Extract the (X, Y) coordinate from the center of the cell holding the provided text.  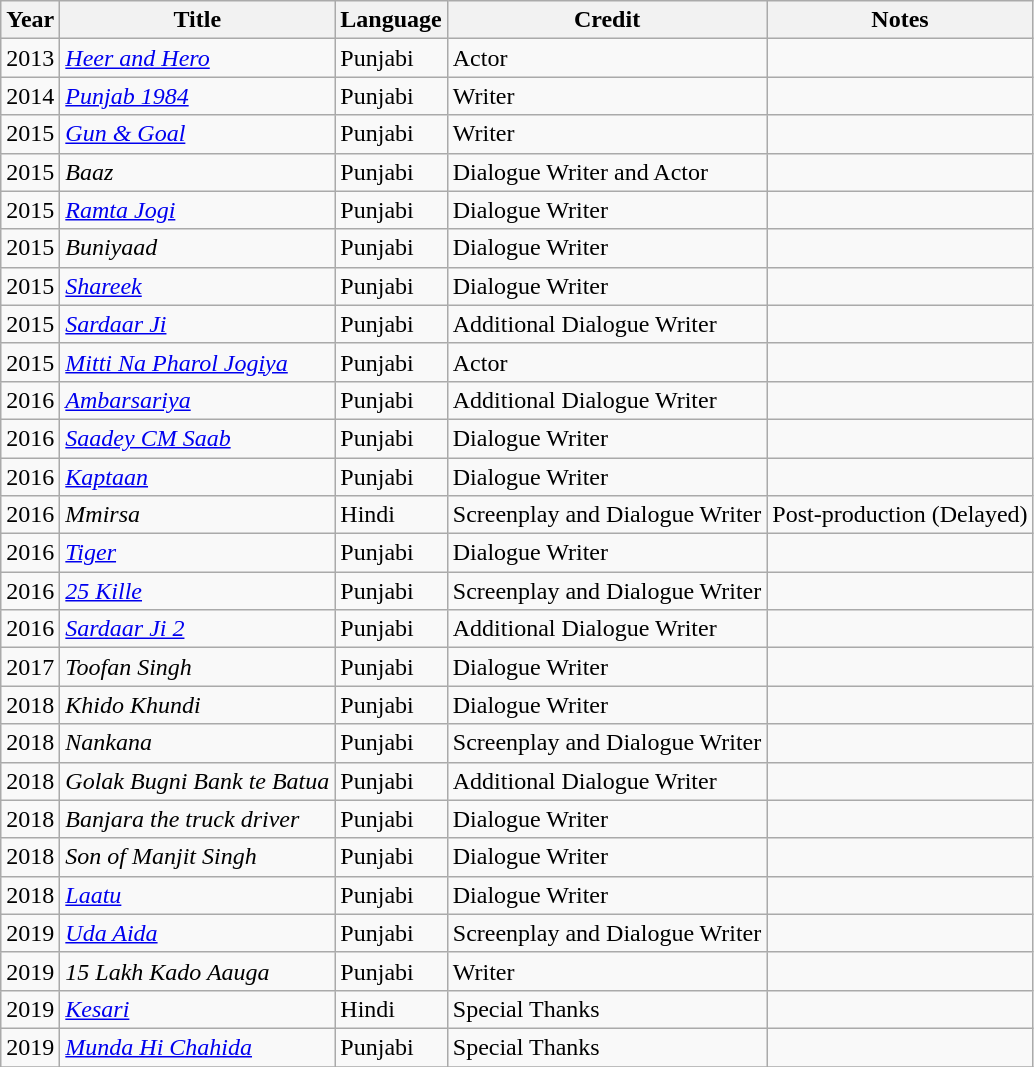
Ramta Jogi (198, 210)
Mmirsa (198, 515)
Year (30, 20)
Mitti Na Pharol Jogiya (198, 362)
Punjab 1984 (198, 96)
Kesari (198, 1009)
2017 (30, 667)
Buniyaad (198, 248)
Title (198, 20)
Uda Aida (198, 933)
Saadey CM Saab (198, 438)
Nankana (198, 743)
25 Kille (198, 591)
Toofan Singh (198, 667)
Sardaar Ji 2 (198, 629)
Banjara the truck driver (198, 819)
Ambarsariya (198, 400)
Heer and Hero (198, 58)
Language (391, 20)
Gun & Goal (198, 134)
Khido Khundi (198, 705)
Post-production (Delayed) (900, 515)
Sardaar Ji (198, 324)
Notes (900, 20)
Munda Hi Chahida (198, 1047)
Golak Bugni Bank te Batua (198, 781)
Tiger (198, 553)
15 Lakh Kado Aauga (198, 971)
Credit (607, 20)
Son of Manjit Singh (198, 857)
2014 (30, 96)
Dialogue Writer and Actor (607, 172)
Shareek (198, 286)
Baaz (198, 172)
Laatu (198, 895)
2013 (30, 58)
Kaptaan (198, 477)
